For the text-containing cell, return its midpoint in (X, Y) coordinate format. 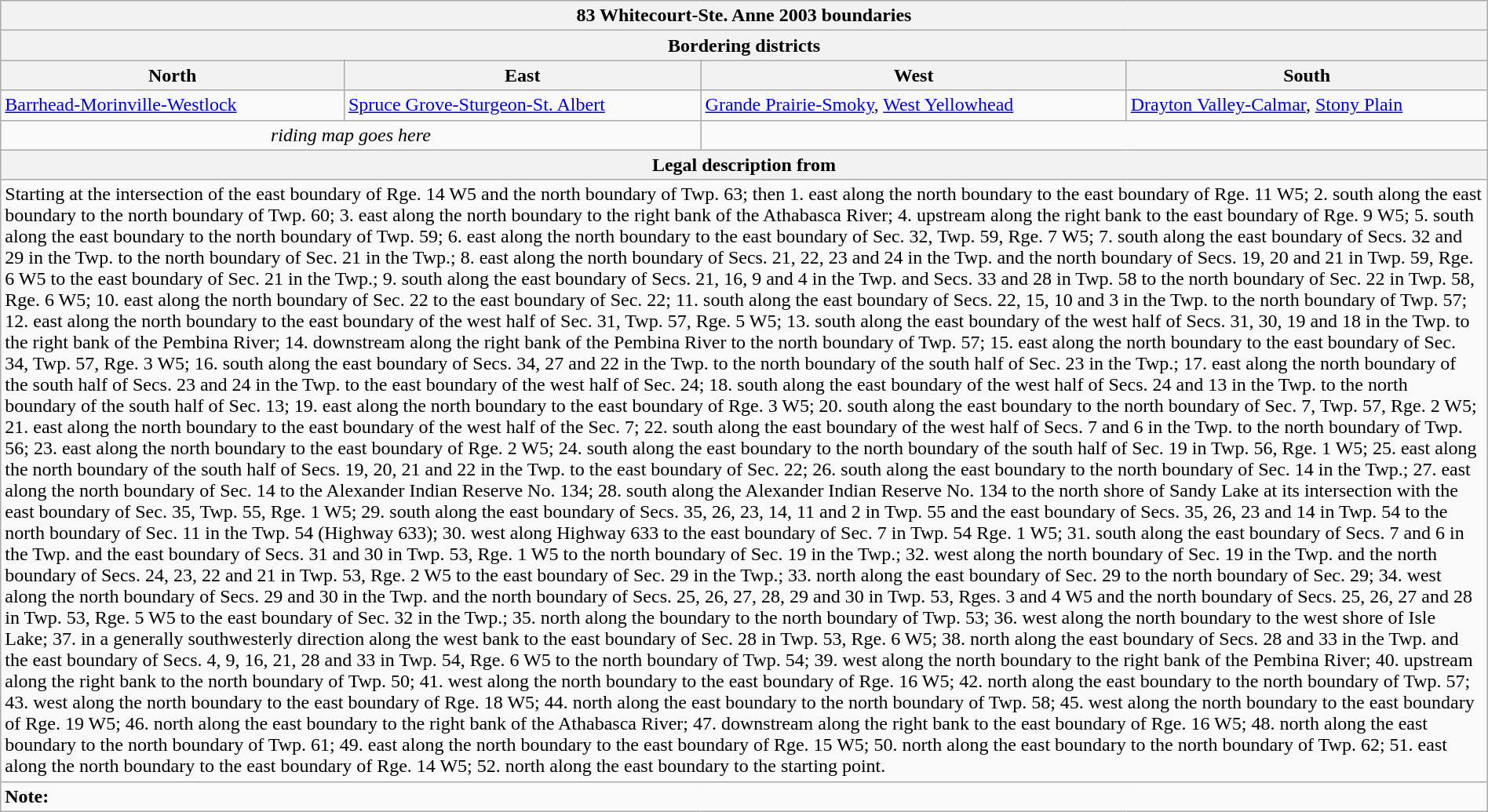
South (1307, 75)
83 Whitecourt-Ste. Anne 2003 boundaries (744, 16)
Note: (744, 796)
Legal description from (744, 165)
Grande Prairie-Smoky, West Yellowhead (914, 105)
North (173, 75)
Drayton Valley-Calmar, Stony Plain (1307, 105)
Spruce Grove-Sturgeon-St. Albert (523, 105)
Bordering districts (744, 46)
Barrhead-Morinville-Westlock (173, 105)
riding map goes here (351, 135)
West (914, 75)
East (523, 75)
